Locate the cell with the specified text and output its (X, Y) center coordinate. 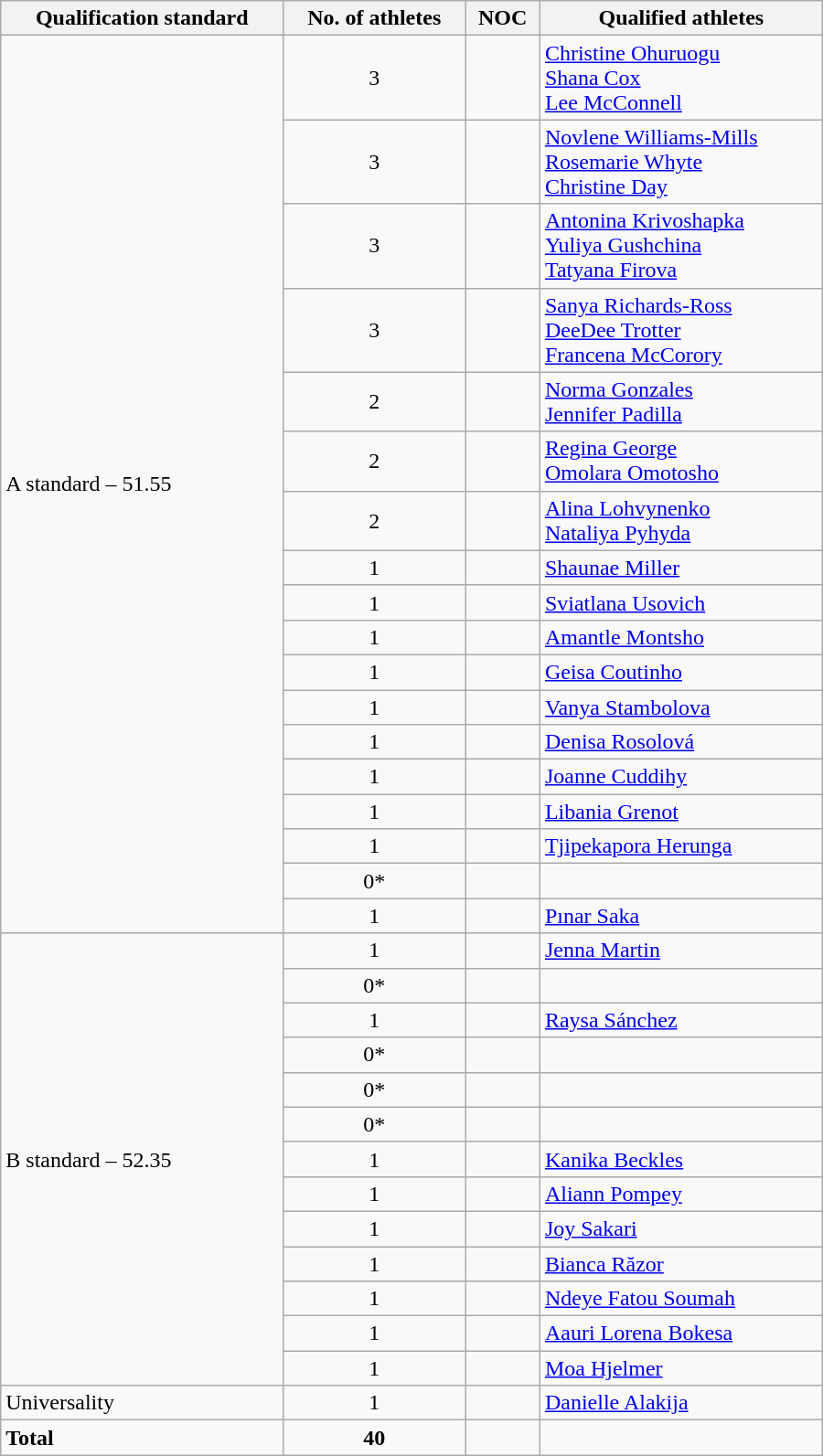
Amantle Montsho (680, 637)
Aliann Pompey (680, 1194)
Novlene Williams-MillsRosemarie WhyteChristine Day (680, 162)
Vanya Stambolova (680, 707)
Regina George Omolara Omotosho (680, 461)
Tjipekapora Herunga (680, 846)
Raysa Sánchez (680, 1020)
Sviatlana Usovich (680, 602)
Denisa Rosolová (680, 742)
Kanika Beckles (680, 1159)
Joy Sakari (680, 1228)
NOC (503, 18)
Moa Hjelmer (680, 1368)
Alina Lohvynenko Nataliya Pyhyda (680, 521)
Total (143, 1438)
Pınar Saka (680, 916)
Sanya Richards-Ross DeeDee Trotter Francena McCorory (680, 330)
Danielle Alakija (680, 1403)
Ndeye Fatou Soumah (680, 1299)
No. of athletes (375, 18)
Aauri Lorena Bokesa (680, 1334)
B standard – 52.35 (143, 1159)
Geisa Coutinho (680, 672)
Antonina KrivoshapkaYuliya GushchinaTatyana Firova (680, 246)
40 (375, 1438)
Libania Grenot (680, 812)
A standard – 51.55 (143, 484)
Qualification standard (143, 18)
Christine OhuruoguShana CoxLee McConnell (680, 78)
Norma Gonzales Jennifer Padilla (680, 402)
Bianca Răzor (680, 1264)
Universality (143, 1403)
Joanne Cuddihy (680, 777)
Qualified athletes (680, 18)
Shaunae Miller (680, 568)
Jenna Martin (680, 951)
